Pinpoint the cell where the given text exists, returning its (X, Y) midpoint coordinate. 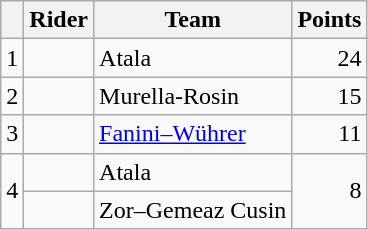
24 (330, 58)
4 (12, 191)
Fanini–Wührer (193, 134)
Rider (59, 20)
Murella-Rosin (193, 96)
Team (193, 20)
8 (330, 191)
3 (12, 134)
Zor–Gemeaz Cusin (193, 210)
15 (330, 96)
1 (12, 58)
11 (330, 134)
Points (330, 20)
2 (12, 96)
